Output the [X, Y] coordinate of the center of the cell containing the given text.  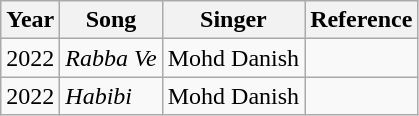
Habibi [111, 96]
Reference [362, 20]
Year [30, 20]
Singer [233, 20]
Rabba Ve [111, 58]
Song [111, 20]
